Scan for the cell matching the given text and deliver its (X, Y) coordinate at center. 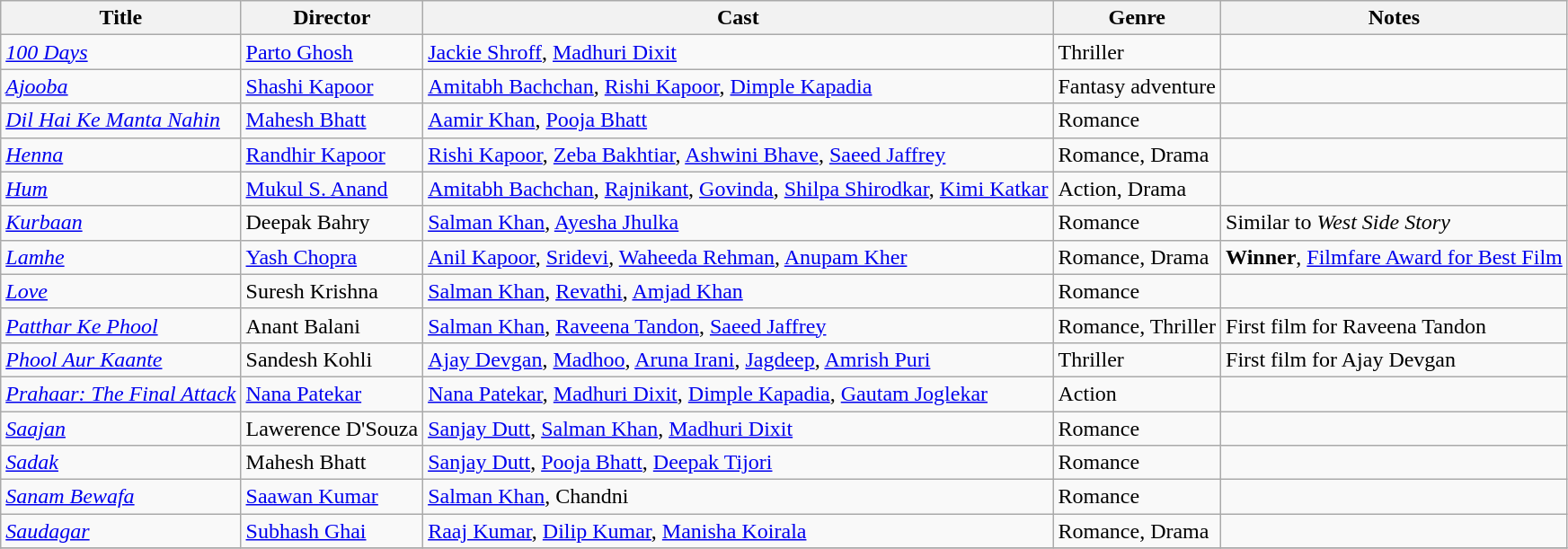
Shashi Kapoor (332, 86)
Rishi Kapoor, Zeba Bakhtiar, Ashwini Bhave, Saeed Jaffrey (739, 155)
Aamir Khan, Pooja Bhatt (739, 120)
Kurbaan (120, 223)
Amitabh Bachchan, Rishi Kapoor, Dimple Kapadia (739, 86)
Henna (120, 155)
Nana Patekar (332, 394)
Ajay Devgan, Madhoo, Aruna Irani, Jagdeep, Amrish Puri (739, 359)
Randhir Kapoor (332, 155)
Hum (120, 189)
Action (1138, 394)
Sadak (120, 463)
Phool Aur Kaante (120, 359)
Dil Hai Ke Manta Nahin (120, 120)
Salman Khan, Ayesha Jhulka (739, 223)
Patthar Ke Phool (120, 325)
Fantasy adventure (1138, 86)
Salman Khan, Raveena Tandon, Saeed Jaffrey (739, 325)
Parto Ghosh (332, 52)
Anil Kapoor, Sridevi, Waheeda Rehman, Anupam Kher (739, 257)
Suresh Krishna (332, 291)
Anant Balani (332, 325)
Salman Khan, Revathi, Amjad Khan (739, 291)
Subhash Ghai (332, 531)
Yash Chopra (332, 257)
First film for Raveena Tandon (1395, 325)
Saudagar (120, 531)
Notes (1395, 18)
Sanjay Dutt, Pooja Bhatt, Deepak Tijori (739, 463)
Winner, Filmfare Award for Best Film (1395, 257)
Title (120, 18)
Nana Patekar, Madhuri Dixit, Dimple Kapadia, Gautam Joglekar (739, 394)
Saawan Kumar (332, 497)
Amitabh Bachchan, Rajnikant, Govinda, Shilpa Shirodkar, Kimi Katkar (739, 189)
Salman Khan, Chandni (739, 497)
Raaj Kumar, Dilip Kumar, Manisha Koirala (739, 531)
Saajan (120, 429)
Romance, Thriller (1138, 325)
Mukul S. Anand (332, 189)
Prahaar: The Final Attack (120, 394)
Sanam Bewafa (120, 497)
Genre (1138, 18)
Love (120, 291)
Sanjay Dutt, Salman Khan, Madhuri Dixit (739, 429)
Ajooba (120, 86)
Deepak Bahry (332, 223)
First film for Ajay Devgan (1395, 359)
Lawerence D'Souza (332, 429)
Director (332, 18)
Action, Drama (1138, 189)
Similar to West Side Story (1395, 223)
100 Days (120, 52)
Lamhe (120, 257)
Cast (739, 18)
Sandesh Kohli (332, 359)
Jackie Shroff, Madhuri Dixit (739, 52)
